Pinpoint the cell where the given text exists, returning its (x, y) midpoint coordinate. 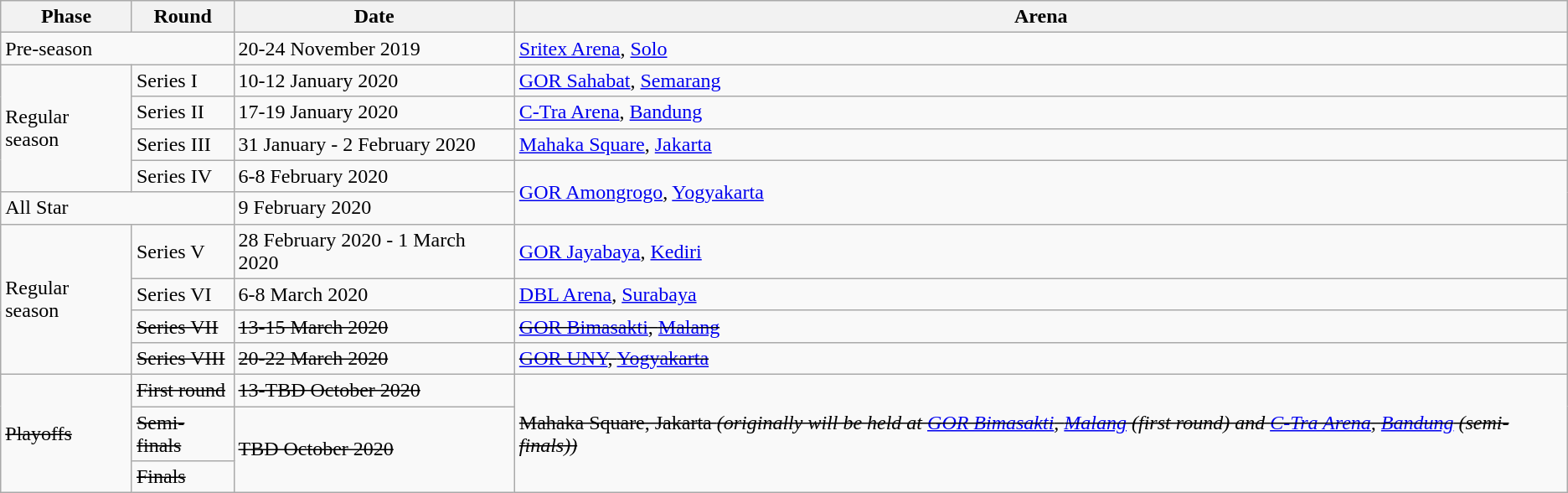
First round (183, 390)
Playoffs (67, 433)
Finals (183, 477)
Series II (183, 112)
Series V (183, 252)
Arena (1040, 17)
DBL Arena, Surabaya (1040, 294)
20-22 March 2020 (374, 358)
Pre-season (117, 49)
Series I (183, 80)
Phase (67, 17)
Mahaka Square, Jakarta (originally will be held at GOR Bimasakti, Malang (first round) and C-Tra Arena, Bandung (semi-finals)) (1040, 433)
28 February 2020 - 1 March 2020 (374, 252)
10-12 January 2020 (374, 80)
6-8 March 2020 (374, 294)
Series IV (183, 176)
13-15 March 2020 (374, 326)
13-TBD October 2020 (374, 390)
Date (374, 17)
9 February 2020 (374, 208)
Sritex Arena, Solo (1040, 49)
Semi-finals (183, 433)
Series VII (183, 326)
Series VI (183, 294)
GOR Bimasakti, Malang (1040, 326)
Mahaka Square, Jakarta (1040, 144)
Series III (183, 144)
GOR UNY, Yogyakarta (1040, 358)
GOR Amongrogo, Yogyakarta (1040, 192)
GOR Sahabat, Semarang (1040, 80)
Round (183, 17)
TBD October 2020 (374, 449)
31 January - 2 February 2020 (374, 144)
17-19 January 2020 (374, 112)
20-24 November 2019 (374, 49)
C-Tra Arena, Bandung (1040, 112)
Series VIII (183, 358)
GOR Jayabaya, Kediri (1040, 252)
All Star (117, 208)
6-8 February 2020 (374, 176)
